Return the [x, y] coordinate for the center point of the cell that contains the specified text.  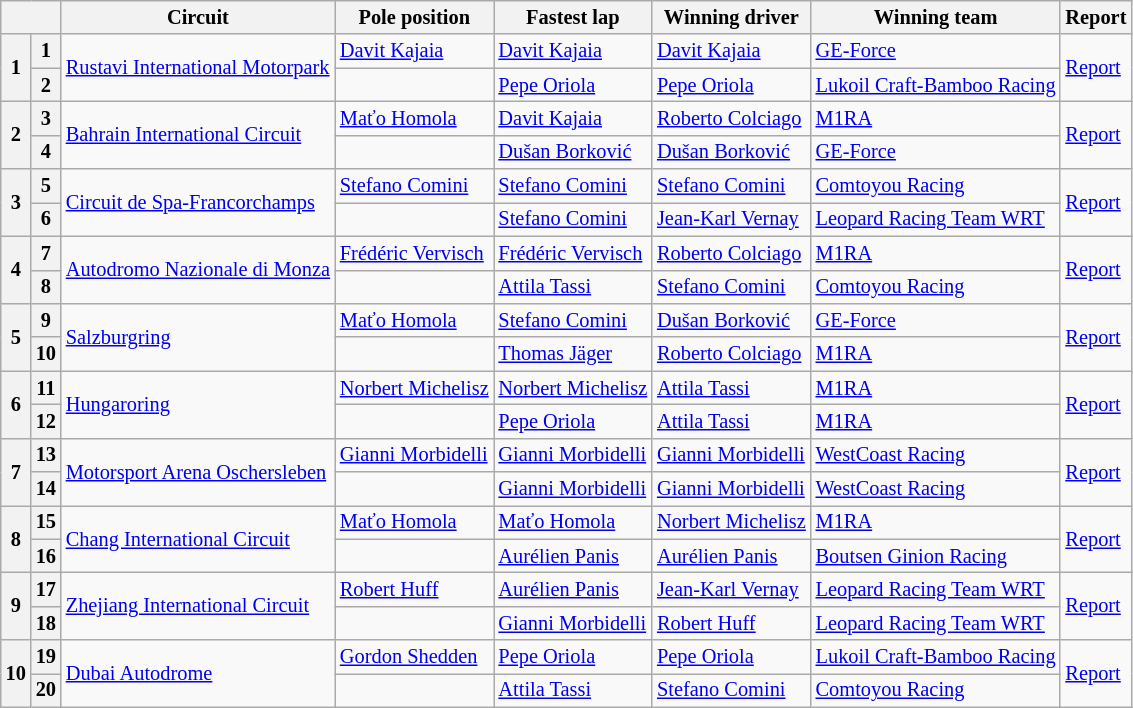
12 [46, 421]
Boutsen Ginion Racing [936, 556]
Circuit de Spa-Francorchamps [198, 202]
20 [46, 690]
15 [46, 522]
Autodromo Nazionale di Monza [198, 270]
Circuit [198, 17]
11 [46, 388]
16 [46, 556]
Thomas Jäger [574, 354]
19 [46, 657]
Fastest lap [574, 17]
Salzburgring [198, 336]
Hungaroring [198, 404]
Rustavi International Motorpark [198, 68]
13 [46, 455]
Zhejiang International Circuit [198, 606]
Motorsport Arena Oschersleben [198, 472]
18 [46, 623]
Dubai Autodrome [198, 674]
Winning driver [732, 17]
14 [46, 489]
Winning team [936, 17]
Pole position [414, 17]
Bahrain International Circuit [198, 134]
Chang International Circuit [198, 538]
17 [46, 589]
Gordon Shedden [414, 657]
